Locate the cell with the specified text and output its (x, y) center coordinate. 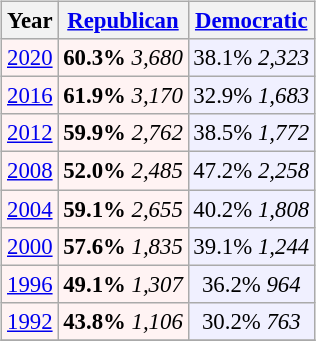
40.2% 1,808 (251, 209)
2008 (30, 171)
59.1% 2,655 (123, 209)
2004 (30, 209)
38.5% 1,772 (251, 133)
2020 (30, 58)
60.3% 3,680 (123, 58)
61.9% 3,170 (123, 96)
38.1% 2,323 (251, 58)
Year (30, 21)
1992 (30, 321)
49.1% 1,307 (123, 284)
36.2% 964 (251, 284)
32.9% 1,683 (251, 96)
59.9% 2,762 (123, 133)
30.2% 763 (251, 321)
2016 (30, 96)
Democratic (251, 21)
43.8% 1,106 (123, 321)
57.6% 1,835 (123, 246)
52.0% 2,485 (123, 171)
2012 (30, 133)
2000 (30, 246)
47.2% 2,258 (251, 171)
39.1% 1,244 (251, 246)
Republican (123, 21)
1996 (30, 284)
